Detect which cell encompasses the target text, then output its [x, y] center coordinate. 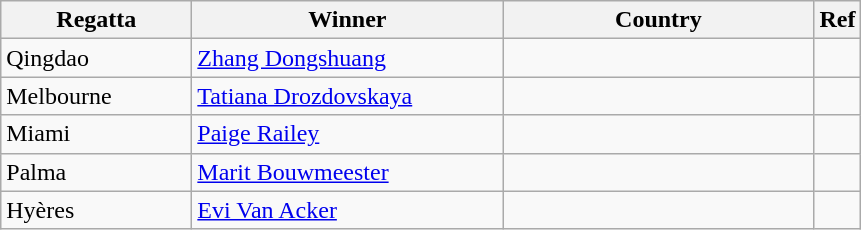
Zhang Dongshuang [348, 58]
Paige Railey [348, 134]
Qingdao [96, 58]
Evi Van Acker [348, 210]
Regatta [96, 20]
Ref [838, 20]
Palma [96, 172]
Country [658, 20]
Tatiana Drozdovskaya [348, 96]
Miami [96, 134]
Winner [348, 20]
Melbourne [96, 96]
Hyères [96, 210]
Marit Bouwmeester [348, 172]
